For the text-containing cell, return its midpoint in [X, Y] coordinate format. 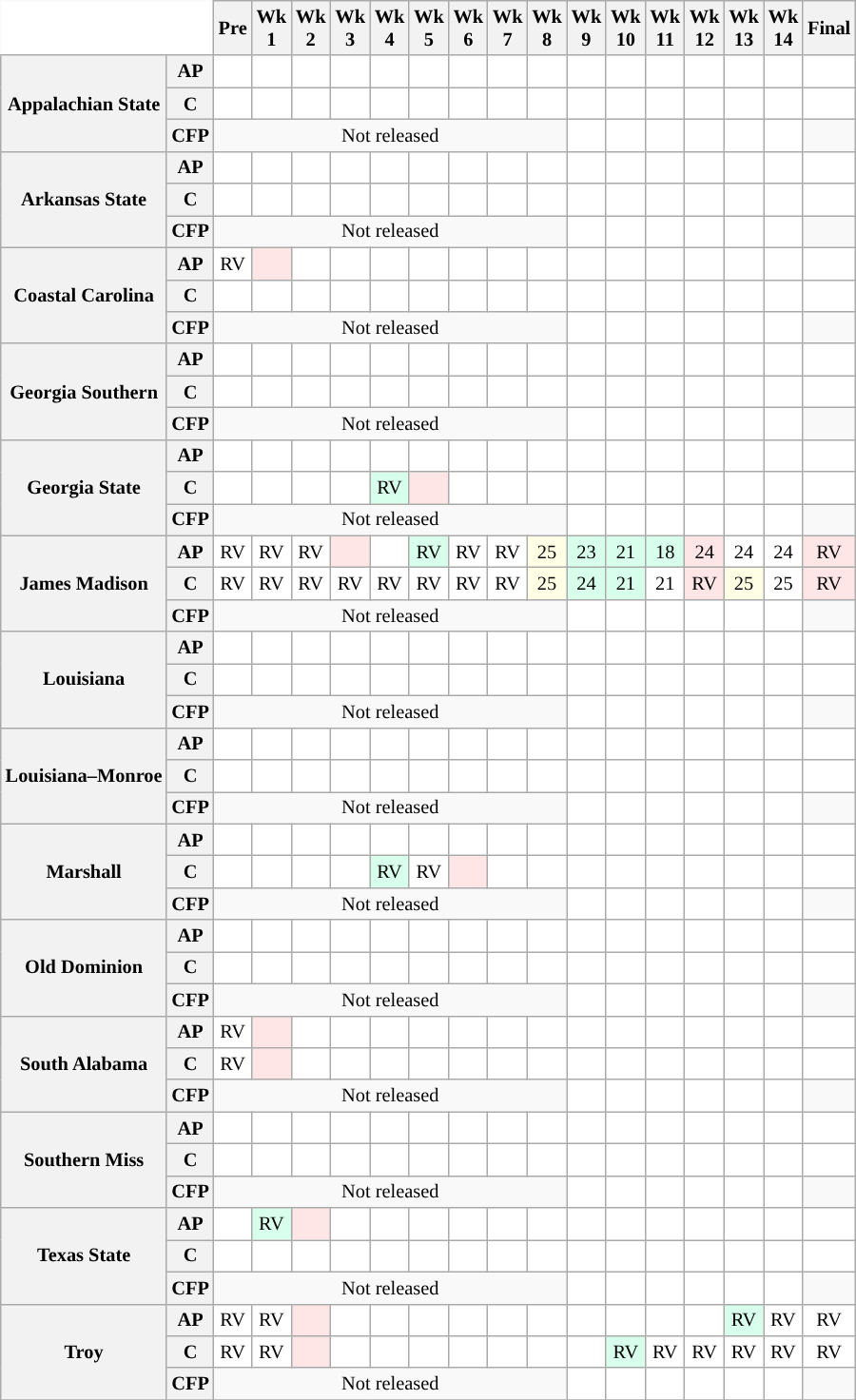
Wk14 [784, 28]
18 [666, 552]
Georgia State [84, 487]
Louisiana [84, 679]
Old Dominion [84, 968]
South Alabama [84, 1063]
Marshall [84, 871]
Appalachian State [84, 103]
Wk8 [546, 28]
Arkansas State [84, 200]
Southern Miss [84, 1160]
Wk2 [310, 28]
Wk3 [350, 28]
Wk6 [468, 28]
Wk12 [704, 28]
Wk7 [508, 28]
Texas State [84, 1255]
Georgia Southern [84, 392]
Louisiana–Monroe [84, 776]
23 [586, 552]
Coastal Carolina [84, 295]
Wk1 [272, 28]
Wk13 [744, 28]
Troy [84, 1352]
Wk9 [586, 28]
Wk5 [428, 28]
Wk4 [390, 28]
Final [829, 28]
James Madison [84, 584]
Wk11 [666, 28]
Wk10 [626, 28]
Pre [233, 28]
